Return the (x, y) coordinate for the center point of the cell that contains the specified text.  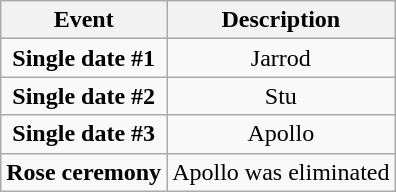
Description (281, 20)
Single date #1 (84, 58)
Apollo was eliminated (281, 172)
Event (84, 20)
Stu (281, 96)
Single date #3 (84, 134)
Jarrod (281, 58)
Rose ceremony (84, 172)
Single date #2 (84, 96)
Apollo (281, 134)
